Extract the (x, y) coordinate from the center of the cell holding the provided text.  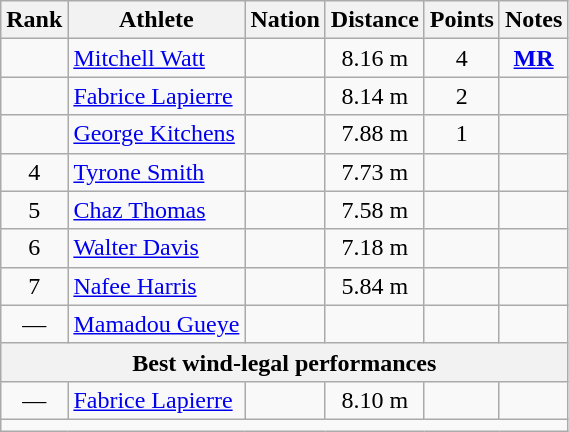
6 (34, 248)
Walter Davis (156, 248)
Mitchell Watt (156, 58)
Notes (533, 20)
Mamadou Gueye (156, 324)
5 (34, 210)
8.16 m (374, 58)
MR (533, 58)
5.84 m (374, 286)
Nafee Harris (156, 286)
7.18 m (374, 248)
Athlete (156, 20)
Best wind-legal performances (284, 362)
2 (462, 96)
8.10 m (374, 400)
1 (462, 134)
Points (462, 20)
George Kitchens (156, 134)
Distance (374, 20)
7.73 m (374, 172)
7.88 m (374, 134)
7 (34, 286)
Nation (285, 20)
Rank (34, 20)
7.58 m (374, 210)
Chaz Thomas (156, 210)
Tyrone Smith (156, 172)
8.14 m (374, 96)
